Extract the (x, y) coordinate from the center of the cell holding the provided text.  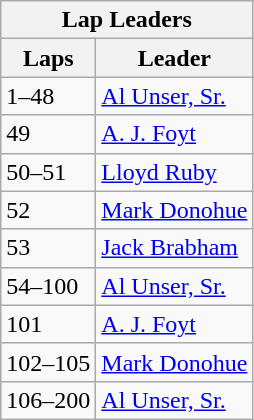
101 (48, 324)
49 (48, 134)
Jack Brabham (174, 248)
Lloyd Ruby (174, 172)
Lap Leaders (127, 20)
Laps (48, 58)
106–200 (48, 400)
1–48 (48, 96)
52 (48, 210)
54–100 (48, 286)
Leader (174, 58)
53 (48, 248)
102–105 (48, 362)
50–51 (48, 172)
